Extract the [X, Y] coordinate from the center of the cell holding the provided text.  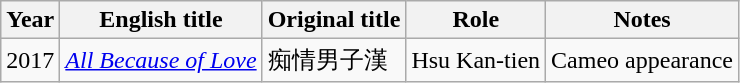
All Because of Love [161, 60]
Notes [642, 20]
Original title [334, 20]
Role [476, 20]
2017 [30, 60]
痴情男子漢 [334, 60]
English title [161, 20]
Year [30, 20]
Cameo appearance [642, 60]
Hsu Kan-tien [476, 60]
